Return (x, y) of the center of cell containing provided text 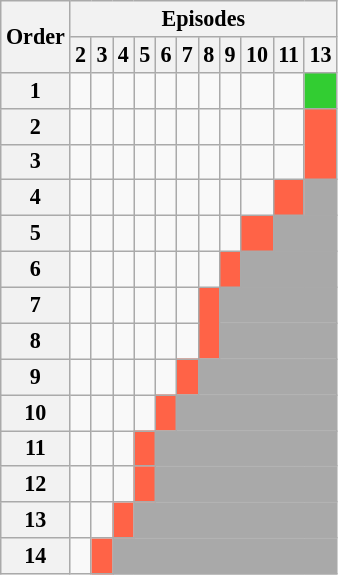
14 (36, 556)
1 (36, 90)
12 (36, 484)
Order (36, 36)
Episodes (204, 18)
